Determine the (X, Y) coordinate at the center of the cell enclosing the given text.  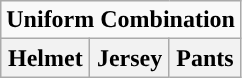
Helmet (46, 58)
Pants (204, 58)
Uniform Combination (121, 20)
Jersey (130, 58)
